Identify which cell holds the provided text, then report its (X, Y) central coordinate. 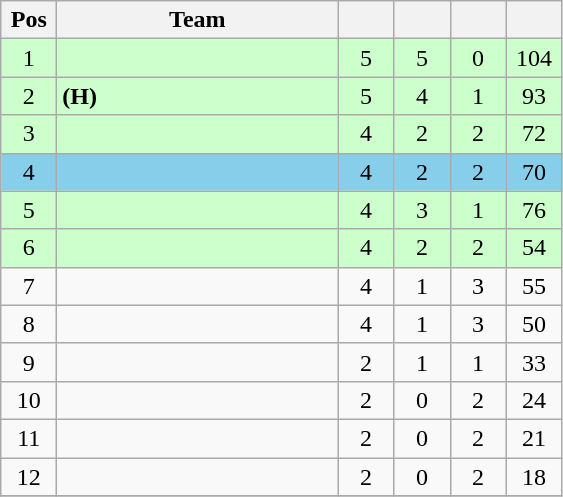
50 (534, 324)
7 (29, 286)
76 (534, 210)
70 (534, 172)
Team (198, 20)
54 (534, 248)
24 (534, 400)
11 (29, 438)
9 (29, 362)
21 (534, 438)
18 (534, 477)
12 (29, 477)
Pos (29, 20)
72 (534, 134)
8 (29, 324)
93 (534, 96)
33 (534, 362)
104 (534, 58)
55 (534, 286)
(H) (198, 96)
10 (29, 400)
6 (29, 248)
